From the cell containing the given text, extract its center point as (x, y) coordinate. 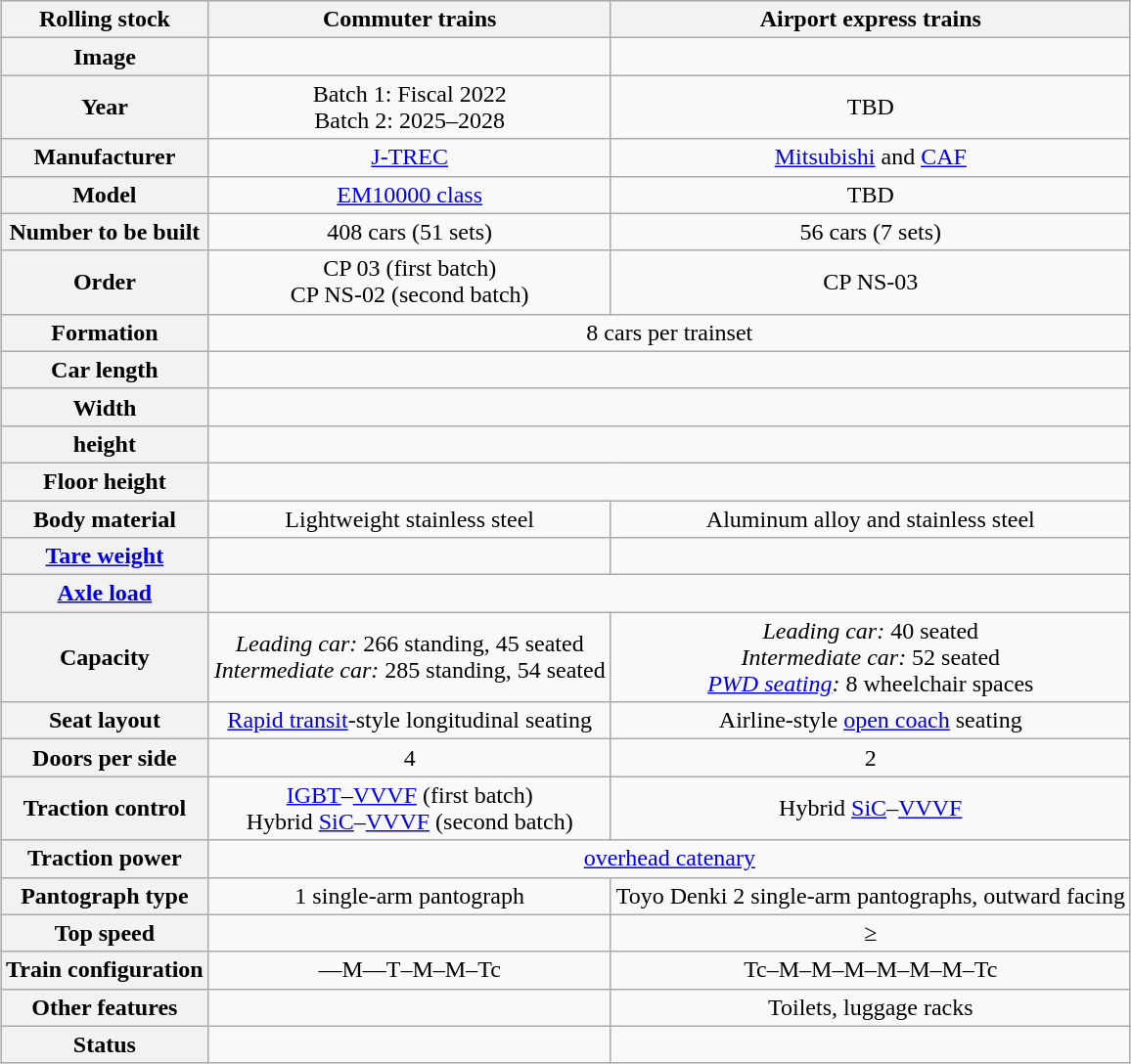
Aluminum alloy and stainless steel (871, 519)
408 cars (51 sets) (409, 232)
Tc–M–M–M–M–M–M–Tc (871, 970)
Toyo Denki 2 single-arm pantographs, outward facing (871, 896)
Leading car: 266 standing, 45 seatedIntermediate car: 285 standing, 54 seated (409, 657)
Tare weight (106, 556)
Airport express trains (871, 20)
Leading car: 40 seatedIntermediate car: 52 seatedPWD seating: 8 wheelchair spaces (871, 657)
CP 03 (first batch)CP NS-02 (second batch) (409, 282)
Body material (106, 519)
Image (106, 57)
height (106, 444)
Airline-style open coach seating (871, 721)
Formation (106, 332)
8 cars per trainset (669, 332)
Seat layout (106, 721)
2 (871, 758)
J-TREC (409, 157)
––M––T–M–M–Tc (409, 970)
Batch 1: Fiscal 2022Batch 2: 2025–2028 (409, 108)
Manufacturer (106, 157)
Train configuration (106, 970)
Rapid transit-style longitudinal seating (409, 721)
Axle load (106, 594)
≥ (871, 933)
Traction control (106, 808)
Top speed (106, 933)
Mitsubishi and CAF (871, 157)
Lightweight stainless steel (409, 519)
Toilets, luggage racks (871, 1007)
Commuter trains (409, 20)
Traction power (106, 859)
Capacity (106, 657)
Doors per side (106, 758)
Status (106, 1044)
Car length (106, 370)
Width (106, 407)
Other features (106, 1007)
overhead catenary (669, 859)
EM10000 class (409, 195)
Number to be built (106, 232)
Model (106, 195)
Pantograph type (106, 896)
Year (106, 108)
1 single-arm pantograph (409, 896)
IGBT–VVVF (first batch)Hybrid SiC–VVVF (second batch) (409, 808)
Hybrid SiC–VVVF (871, 808)
4 (409, 758)
Order (106, 282)
Floor height (106, 481)
Rolling stock (106, 20)
CP NS-03 (871, 282)
56 cars (7 sets) (871, 232)
